Detect which cell encompasses the target text, then output its (x, y) center coordinate. 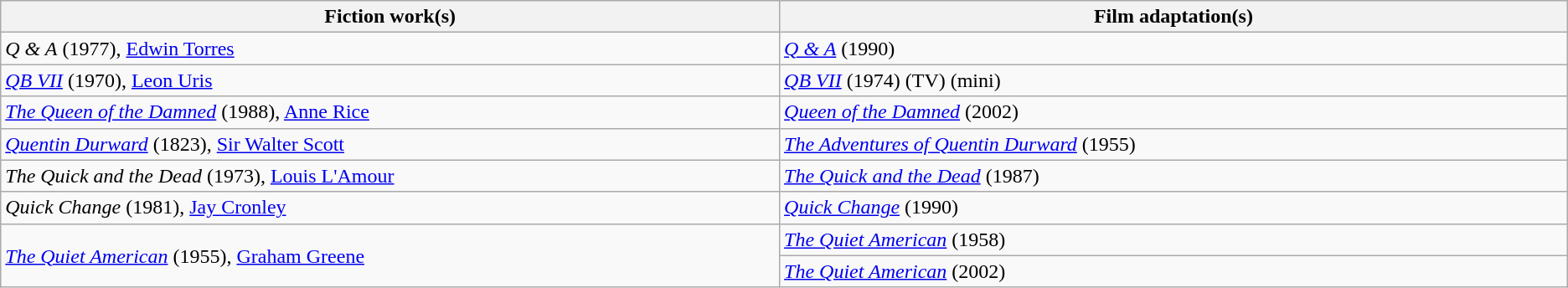
Fiction work(s) (390, 17)
The Quick and the Dead (1987) (1174, 176)
The Quiet American (1955), Graham Greene (390, 255)
The Queen of the Damned (1988), Anne Rice (390, 112)
Quick Change (1990) (1174, 208)
Queen of the Damned (2002) (1174, 112)
The Quick and the Dead (1973), Louis L'Amour (390, 176)
Q & A (1977), Edwin Torres (390, 49)
QB VII (1970), Leon Uris (390, 80)
The Quiet American (1958) (1174, 239)
Quentin Durward (1823), Sir Walter Scott (390, 144)
The Quiet American (2002) (1174, 271)
Q & A (1990) (1174, 49)
The Adventures of Quentin Durward (1955) (1174, 144)
Quick Change (1981), Jay Cronley (390, 208)
Film adaptation(s) (1174, 17)
QB VII (1974) (TV) (mini) (1174, 80)
